Return [x, y] of the center of cell containing provided text 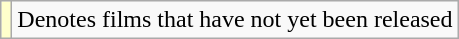
Denotes films that have not yet been released [235, 20]
